For the text-containing cell, return its midpoint in [x, y] coordinate format. 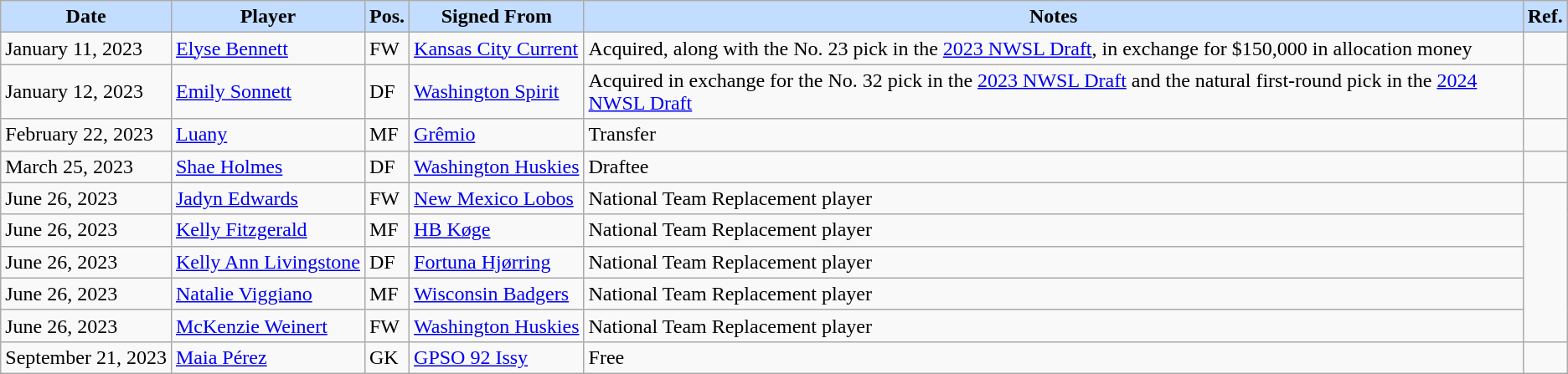
Player [268, 17]
Free [1054, 357]
Kelly Fitzgerald [268, 230]
January 11, 2023 [86, 49]
HB Køge [497, 230]
Natalie Viggiano [268, 294]
Elyse Bennett [268, 49]
Kansas City Current [497, 49]
Wisconsin Badgers [497, 294]
GPSO 92 Issy [497, 357]
Ref. [1545, 17]
Notes [1054, 17]
Acquired, along with the No. 23 pick in the 2023 NWSL Draft, in exchange for $150,000 in allocation money [1054, 49]
March 25, 2023 [86, 167]
GK [387, 357]
Kelly Ann Livingstone [268, 262]
Jadyn Edwards [268, 198]
February 22, 2023 [86, 135]
Shae Holmes [268, 167]
January 12, 2023 [86, 92]
Grêmio [497, 135]
Emily Sonnett [268, 92]
Fortuna Hjørring [497, 262]
Washington Spirit [497, 92]
Pos. [387, 17]
September 21, 2023 [86, 357]
Luany [268, 135]
McKenzie Weinert [268, 325]
Signed From [497, 17]
New Mexico Lobos [497, 198]
Draftee [1054, 167]
Acquired in exchange for the No. 32 pick in the 2023 NWSL Draft and the natural first-round pick in the 2024 NWSL Draft [1054, 92]
Maia Pérez [268, 357]
Date [86, 17]
Transfer [1054, 135]
